Provide the [x, y] coordinate of the cell's center where the given text is located.  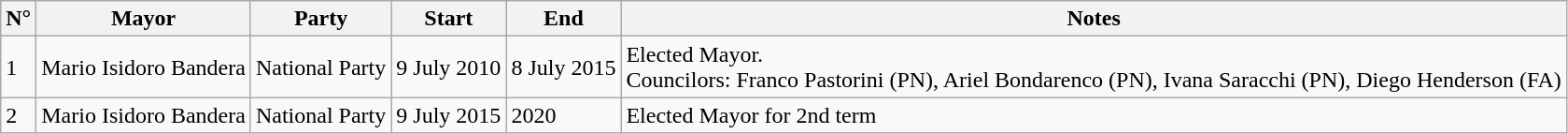
9 July 2010 [448, 67]
Elected Mayor for 2nd term [1094, 115]
1 [19, 67]
N° [19, 19]
Party [320, 19]
Mayor [144, 19]
Notes [1094, 19]
End [564, 19]
Start [448, 19]
2 [19, 115]
8 July 2015 [564, 67]
2020 [564, 115]
9 July 2015 [448, 115]
Elected Mayor.Councilors: Franco Pastorini (PN), Ariel Bondarenco (PN), Ivana Saracchi (PN), Diego Henderson (FA) [1094, 67]
